Extract the [x, y] coordinate from the center of the cell holding the provided text.  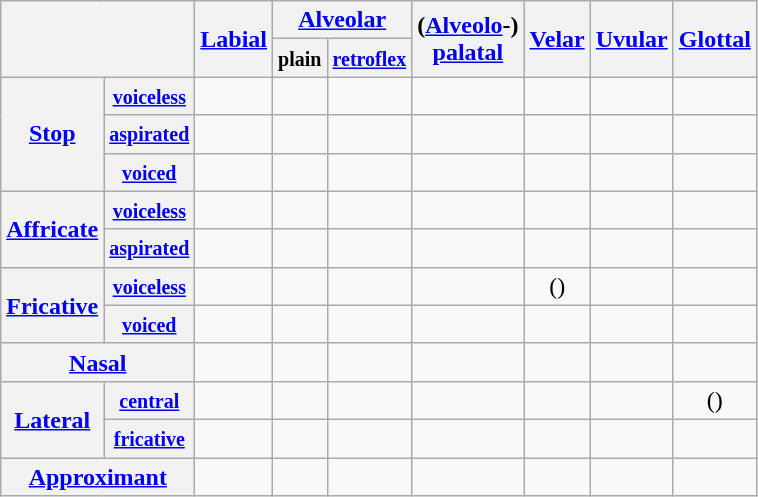
retroflex [370, 58]
Nasal [98, 362]
Approximant [98, 477]
(Alveolo-)palatal [468, 39]
Alveolar [342, 20]
Velar [557, 39]
fricative [150, 438]
Labial [234, 39]
Affricate [52, 229]
Uvular [632, 39]
Stop [52, 134]
Glottal [714, 39]
Fricative [52, 305]
Lateral [52, 419]
plain [300, 58]
central [150, 400]
